Search for the cell housing the specified text and yield its (x, y) center coordinate. 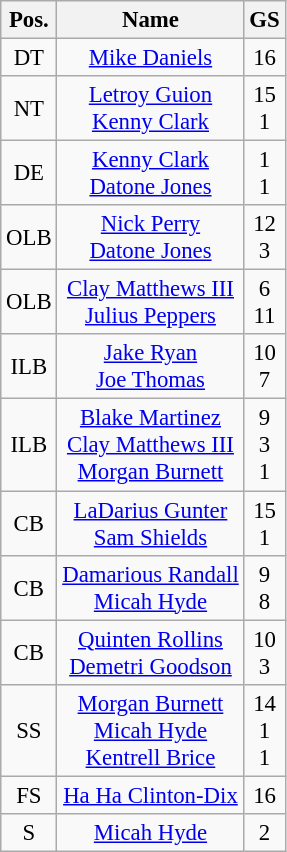
123 (264, 238)
Nick PerryDatone Jones (150, 238)
Jake RyanJoe Thomas (150, 366)
DT (29, 58)
Clay Matthews IIIJulius Peppers (150, 302)
Ha Ha Clinton-Dix (150, 795)
FS (29, 795)
2 (264, 833)
Quinten RollinsDemetri Goodson (150, 652)
11 (264, 174)
S (29, 833)
931 (264, 445)
NT (29, 108)
1411 (264, 730)
SS (29, 730)
Kenny ClarkDatone Jones (150, 174)
Damarious RandallMicah Hyde (150, 588)
Pos. (29, 20)
Morgan BurnettMicah HydeKentrell Brice (150, 730)
Letroy GuionKenny Clark (150, 108)
107 (264, 366)
LaDarius GunterSam Shields (150, 524)
98 (264, 588)
Blake MartinezClay Matthews IIIMorgan Burnett (150, 445)
103 (264, 652)
Name (150, 20)
DE (29, 174)
Mike Daniels (150, 58)
GS (264, 20)
611 (264, 302)
Micah Hyde (150, 833)
